Extract the (X, Y) coordinate from the center of the cell holding the provided text.  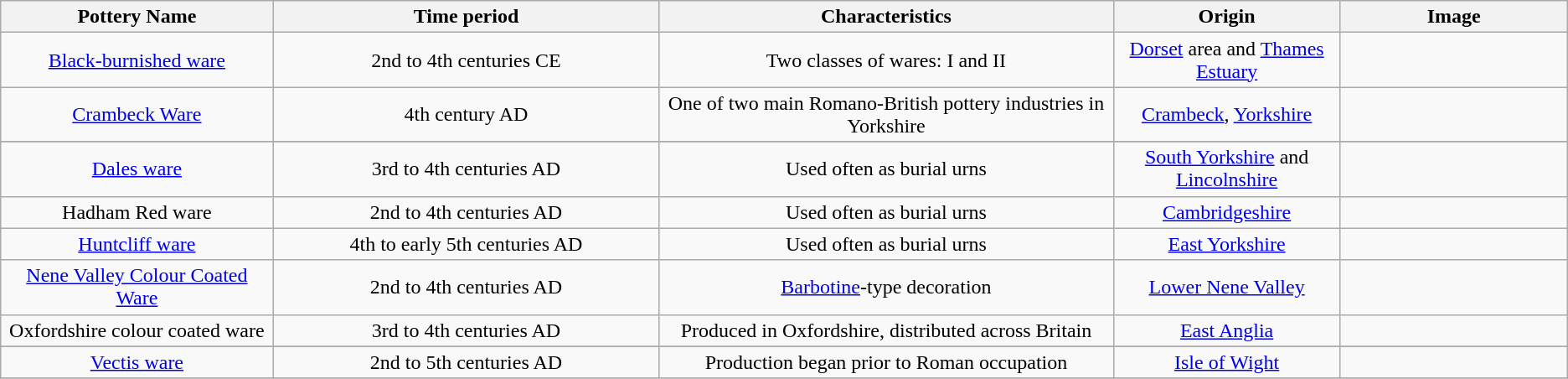
2nd to 4th centuries CE (466, 60)
Oxfordshire colour coated ware (137, 330)
Huntcliff ware (137, 244)
Characteristics (886, 17)
2nd to 5th centuries AD (466, 362)
Hadham Red ware (137, 212)
Origin (1226, 17)
Lower Nene Valley (1226, 287)
Crambeck Ware (137, 114)
Two classes of wares: I and II (886, 60)
Nene Valley Colour Coated Ware (137, 287)
Production began prior to Roman occupation (886, 362)
Image (1454, 17)
East Yorkshire (1226, 244)
Barbotine-type decoration (886, 287)
One of two main Romano-British pottery industries in Yorkshire (886, 114)
Vectis ware (137, 362)
Black-burnished ware (137, 60)
4th to early 5th centuries AD (466, 244)
East Anglia (1226, 330)
Isle of Wight (1226, 362)
Pottery Name (137, 17)
Crambeck, Yorkshire (1226, 114)
Cambridgeshire (1226, 212)
South Yorkshire and Lincolnshire (1226, 169)
Produced in Oxfordshire, distributed across Britain (886, 330)
Dorset area and Thames Estuary (1226, 60)
Dales ware (137, 169)
Time period (466, 17)
4th century AD (466, 114)
